Identify which cell holds the provided text, then report its (x, y) central coordinate. 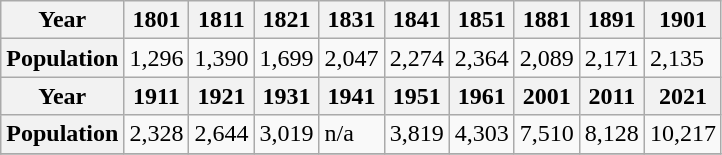
2,135 (682, 58)
1831 (352, 20)
2,644 (222, 134)
2,047 (352, 58)
2,328 (156, 134)
1951 (416, 96)
1811 (222, 20)
1,390 (222, 58)
3,019 (286, 134)
1921 (222, 96)
2021 (682, 96)
1821 (286, 20)
3,819 (416, 134)
1891 (612, 20)
1,699 (286, 58)
1881 (546, 20)
2001 (546, 96)
1911 (156, 96)
8,128 (612, 134)
2011 (612, 96)
1901 (682, 20)
1841 (416, 20)
1801 (156, 20)
4,303 (482, 134)
2,364 (482, 58)
1851 (482, 20)
1,296 (156, 58)
n/a (352, 134)
1931 (286, 96)
2,171 (612, 58)
2,274 (416, 58)
1961 (482, 96)
10,217 (682, 134)
1941 (352, 96)
7,510 (546, 134)
2,089 (546, 58)
